Scan for the cell matching the given text and deliver its [x, y] coordinate at center. 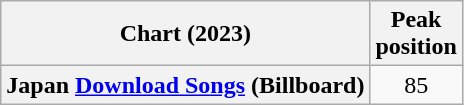
85 [416, 85]
Peakposition [416, 34]
Japan Download Songs (Billboard) [186, 85]
Chart (2023) [186, 34]
